Return (X, Y) of the center of cell containing provided text 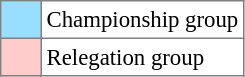
Championship group (142, 20)
Relegation group (142, 57)
